Find where the given text appears and provide that cell's center as [X, Y] coordinate. 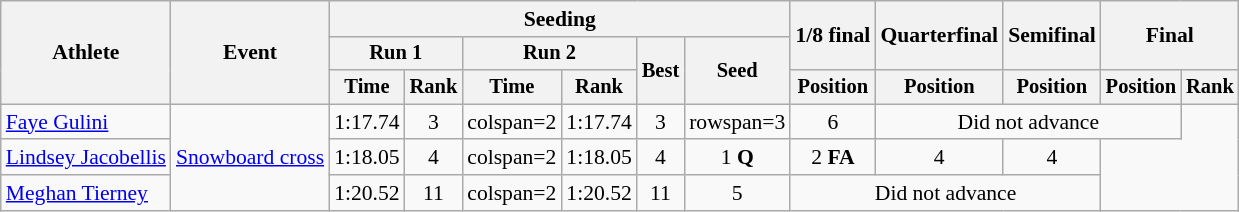
1 Q [737, 158]
Seeding [560, 19]
Semifinal [1052, 36]
Final [1170, 36]
1/8 final [832, 36]
Snowboard cross [250, 158]
Athlete [86, 52]
rowspan=3 [737, 122]
Event [250, 52]
Lindsey Jacobellis [86, 158]
5 [737, 193]
6 [832, 122]
Run 2 [550, 54]
Faye Gulini [86, 122]
Run 1 [396, 54]
2 FA [832, 158]
Meghan Tierney [86, 193]
Quarterfinal [939, 36]
Best [660, 70]
Seed [737, 70]
